From the cell containing the given text, extract its center point as [X, Y] coordinate. 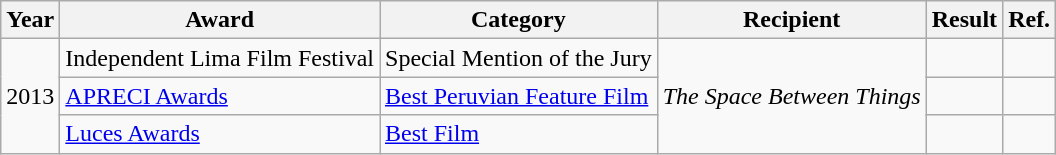
Ref. [1030, 20]
Category [519, 20]
Result [964, 20]
2013 [30, 96]
Award [220, 20]
Luces Awards [220, 134]
Year [30, 20]
Best Peruvian Feature Film [519, 96]
Special Mention of the Jury [519, 58]
Recipient [792, 20]
Best Film [519, 134]
APRECI Awards [220, 96]
Independent Lima Film Festival [220, 58]
The Space Between Things [792, 96]
